Locate the cell with the specified text and output its [X, Y] center coordinate. 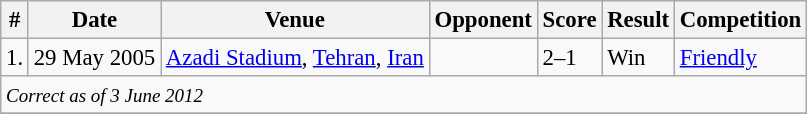
Venue [296, 20]
1. [15, 58]
2–1 [570, 58]
Azadi Stadium, Tehran, Iran [296, 58]
Competition [740, 20]
# [15, 20]
29 May 2005 [94, 58]
Win [638, 58]
Score [570, 20]
Friendly [740, 58]
Correct as of 3 June 2012 [404, 95]
Result [638, 20]
Date [94, 20]
Opponent [483, 20]
